Locate the cell with the specified text and output its [x, y] center coordinate. 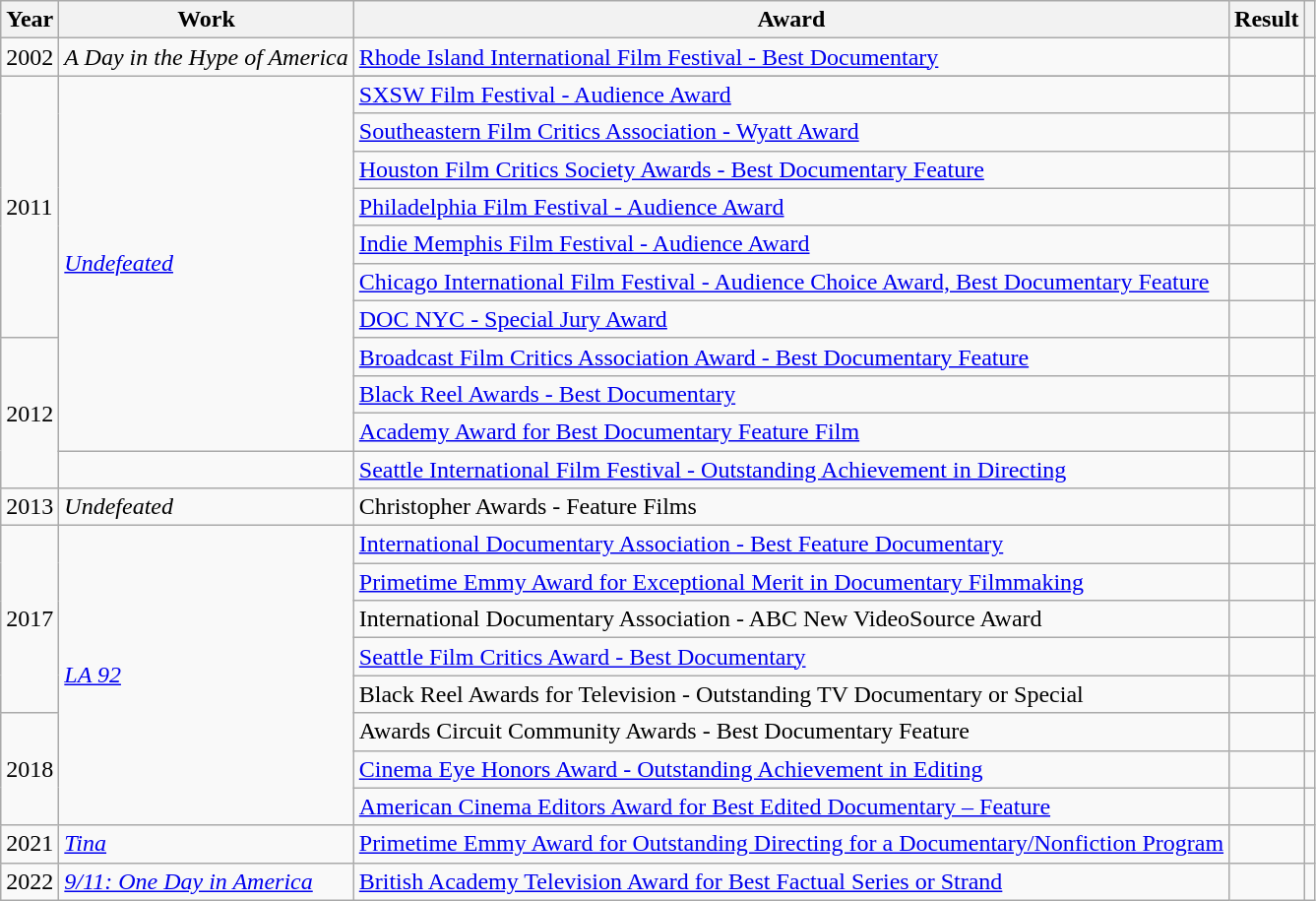
DOC NYC - Special Jury Award [791, 319]
Seattle Film Critics Award - Best Documentary [791, 657]
2013 [30, 507]
Tina [207, 844]
Black Reel Awards for Television - Outstanding TV Documentary or Special [791, 694]
Black Reel Awards - Best Documentary [791, 394]
American Cinema Editors Award for Best Edited Documentary – Feature [791, 806]
SXSW Film Festival - Audience Award [791, 95]
A Day in the Hype of America [207, 57]
2022 [30, 881]
Rhode Island International Film Festival - Best Documentary [791, 57]
Southeastern Film Critics Association - Wyatt Award [791, 132]
Indie Memphis Film Festival - Audience Award [791, 244]
Seattle International Film Festival - Outstanding Achievement in Directing [791, 470]
2017 [30, 619]
2002 [30, 57]
Work [207, 20]
9/11: One Day in America [207, 881]
Awards Circuit Community Awards - Best Documentary Feature [791, 732]
Academy Award for Best Documentary Feature Film [791, 431]
International Documentary Association - ABC New VideoSource Award [791, 619]
2018 [30, 769]
Cinema Eye Honors Award - Outstanding Achievement in Editing [791, 769]
Chicago International Film Festival - Audience Choice Award, Best Documentary Feature [791, 282]
Primetime Emmy Award for Exceptional Merit in Documentary Filmmaking [791, 582]
International Documentary Association - Best Feature Documentary [791, 545]
LA 92 [207, 676]
Year [30, 20]
Christopher Awards - Feature Films [791, 507]
Primetime Emmy Award for Outstanding Directing for a Documentary/Nonfiction Program [791, 844]
2011 [30, 207]
Award [791, 20]
Result [1267, 20]
Houston Film Critics Society Awards - Best Documentary Feature [791, 169]
2021 [30, 844]
2012 [30, 413]
British Academy Television Award for Best Factual Series or Strand [791, 881]
Broadcast Film Critics Association Award - Best Documentary Feature [791, 356]
Philadelphia Film Festival - Audience Award [791, 207]
